Determine the (x, y) coordinate at the center of the cell enclosing the given text.  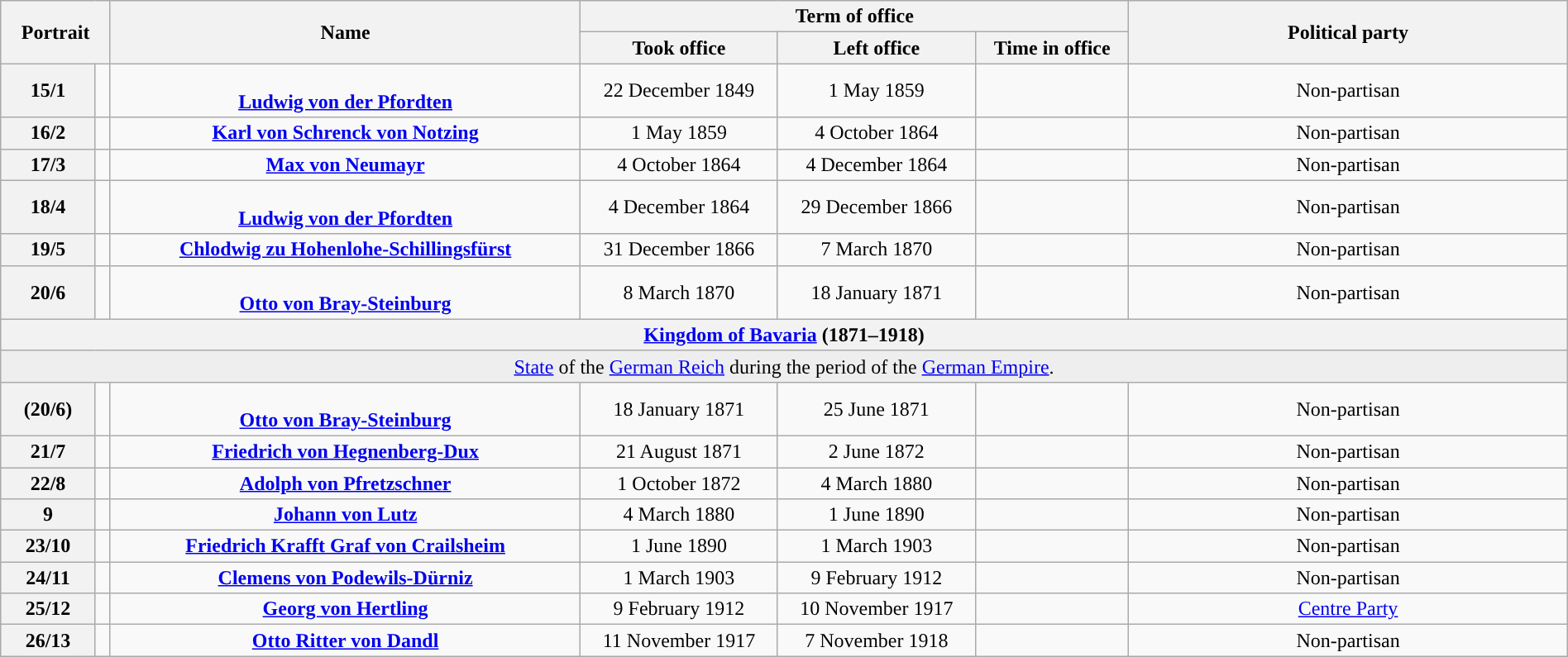
9 (48, 515)
Took office (679, 48)
Adolph von Pfretzschner (345, 483)
Karl von Schrenck von Notzing (345, 133)
Friedrich von Hegnenberg-Dux (345, 451)
25/12 (48, 609)
Otto Ritter von Dandl (345, 640)
29 December 1866 (877, 207)
15/1 (48, 91)
Centre Party (1348, 609)
Johann von Lutz (345, 515)
Georg von Hertling (345, 609)
18/4 (48, 207)
Kingdom of Bavaria (1871–1918) (784, 335)
21/7 (48, 451)
22 December 1849 (679, 91)
7 March 1870 (877, 250)
1 October 1872 (679, 483)
26/13 (48, 640)
Time in office (1052, 48)
24/11 (48, 578)
Term of office (855, 17)
Friedrich Krafft Graf von Crailsheim (345, 546)
22/8 (48, 483)
20/6 (48, 293)
Name (345, 32)
Chlodwig zu Hohenlohe-Schillingsfürst (345, 250)
(20/6) (48, 408)
7 November 1918 (877, 640)
19/5 (48, 250)
11 November 1917 (679, 640)
23/10 (48, 546)
Max von Neumayr (345, 164)
31 December 1866 (679, 250)
Political party (1348, 32)
16/2 (48, 133)
Clemens von Podewils-Dürniz (345, 578)
25 June 1871 (877, 408)
Left office (877, 48)
17/3 (48, 164)
8 March 1870 (679, 293)
2 June 1872 (877, 451)
Portrait (56, 32)
10 November 1917 (877, 609)
21 August 1871 (679, 451)
State of the German Reich during the period of the German Empire. (784, 366)
